Pinpoint the cell where the given text exists, returning its (X, Y) midpoint coordinate. 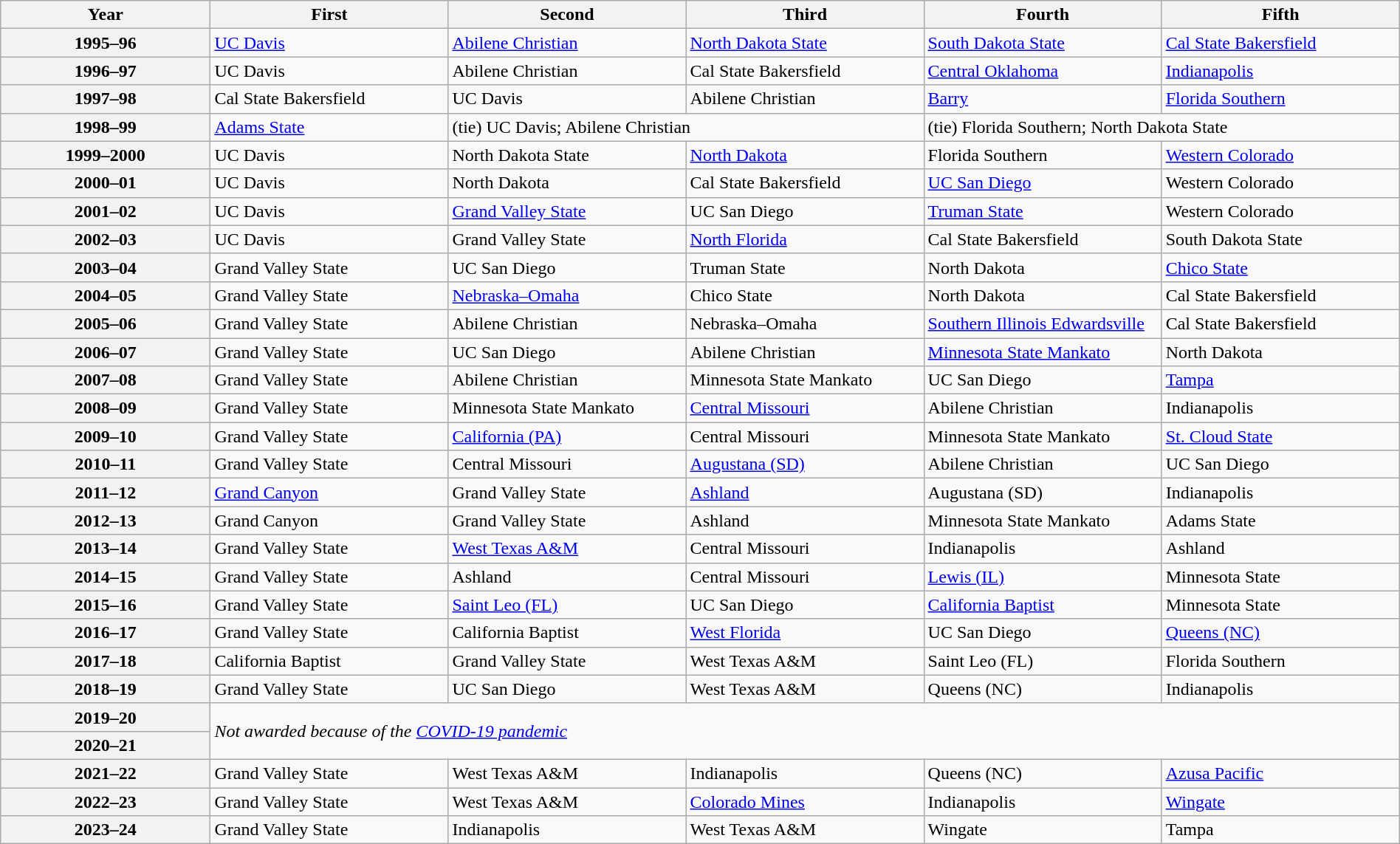
2018–19 (106, 689)
Azusa Pacific (1280, 773)
2010–11 (106, 464)
Central Oklahoma (1043, 71)
2014–15 (106, 577)
West Florida (805, 633)
1996–97 (106, 71)
North Florida (805, 239)
Barry (1043, 99)
2007–08 (106, 380)
Year (106, 15)
(tie) UC Davis; Abilene Christian (686, 127)
2002–03 (106, 239)
2015–16 (106, 605)
2021–22 (106, 773)
Fifth (1280, 15)
2016–17 (106, 633)
Colorado Mines (805, 801)
Second (567, 15)
2006–07 (106, 352)
2003–04 (106, 267)
First (329, 15)
2013–14 (106, 549)
Fourth (1043, 15)
2004–05 (106, 295)
2009–10 (106, 436)
(tie) Florida Southern; North Dakota State (1161, 127)
2001–02 (106, 211)
2023–24 (106, 830)
Lewis (IL) (1043, 577)
2005–06 (106, 323)
2019–20 (106, 717)
2020–21 (106, 745)
2000–01 (106, 183)
2008–09 (106, 408)
1999–2000 (106, 155)
2017–18 (106, 661)
2022–23 (106, 801)
1997–98 (106, 99)
Not awarded because of the COVID-19 pandemic (805, 731)
St. Cloud State (1280, 436)
1995–96 (106, 43)
1998–99 (106, 127)
California (PA) (567, 436)
2011–12 (106, 493)
Southern Illinois Edwardsville (1043, 323)
2012–13 (106, 521)
Third (805, 15)
